Capture the cell that displays the provided text and extract its [X, Y] central coordinate. 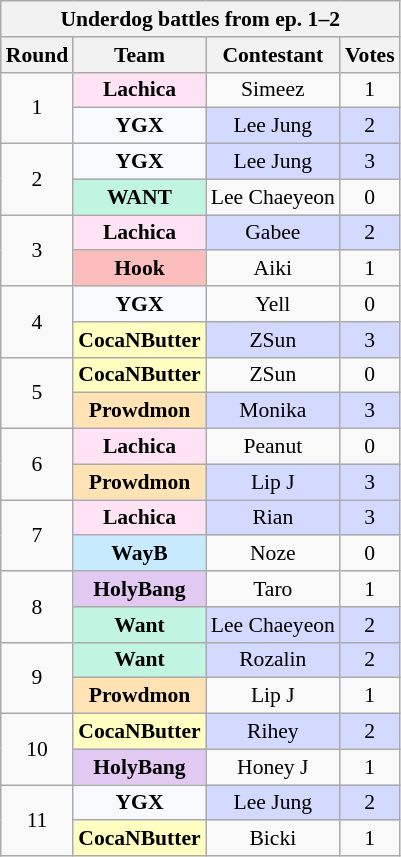
Noze [273, 554]
10 [38, 750]
Honey J [273, 767]
Votes [370, 55]
Yell [273, 304]
7 [38, 536]
WANT [139, 197]
Aiki [273, 269]
9 [38, 678]
6 [38, 464]
8 [38, 606]
Rian [273, 518]
WayB [139, 554]
Team [139, 55]
Contestant [273, 55]
5 [38, 392]
Round [38, 55]
Taro [273, 589]
Rihey [273, 732]
Peanut [273, 447]
Bicki [273, 839]
Gabee [273, 233]
Monika [273, 411]
Rozalin [273, 660]
11 [38, 820]
Hook [139, 269]
4 [38, 322]
Simeez [273, 90]
Underdog battles from ep. 1–2 [200, 19]
